Search for the cell housing the specified text and yield its (x, y) center coordinate. 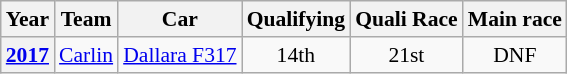
14th (296, 55)
DNF (515, 55)
Main race (515, 19)
Year (28, 19)
Car (180, 19)
Qualifying (296, 19)
21st (406, 55)
Carlin (86, 55)
Quali Race (406, 19)
Team (86, 19)
Dallara F317 (180, 55)
2017 (28, 55)
